Capture the cell that displays the provided text and extract its (x, y) central coordinate. 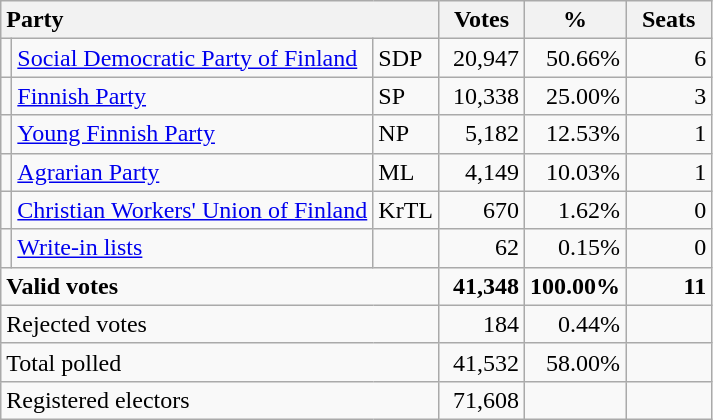
11 (669, 286)
10.03% (576, 172)
100.00% (576, 286)
Young Finnish Party (192, 134)
Party (220, 20)
0.44% (576, 324)
58.00% (576, 362)
ML (406, 172)
71,608 (482, 400)
SDP (406, 58)
6 (669, 58)
0.15% (576, 248)
KrTL (406, 210)
1.62% (576, 210)
Social Democratic Party of Finland (192, 58)
% (576, 20)
Write-in lists (192, 248)
184 (482, 324)
NP (406, 134)
62 (482, 248)
Agrarian Party (192, 172)
12.53% (576, 134)
41,348 (482, 286)
4,149 (482, 172)
Finnish Party (192, 96)
20,947 (482, 58)
41,532 (482, 362)
Registered electors (220, 400)
3 (669, 96)
Christian Workers' Union of Finland (192, 210)
10,338 (482, 96)
Votes (482, 20)
Total polled (220, 362)
SP (406, 96)
670 (482, 210)
Seats (669, 20)
25.00% (576, 96)
Valid votes (220, 286)
5,182 (482, 134)
50.66% (576, 58)
Rejected votes (220, 324)
